Scan for the cell matching the given text and deliver its (X, Y) coordinate at center. 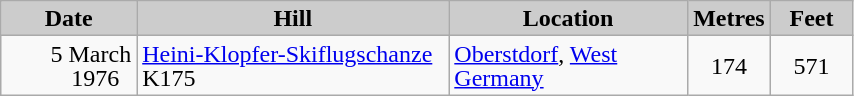
Date (69, 18)
Oberstdorf, West Germany (568, 66)
Location (568, 18)
Metres (728, 18)
Hill (293, 18)
571 (811, 66)
Heini-Klopfer-Skiflugschanze K175 (293, 66)
174 (728, 66)
Feet (811, 18)
5 March 1976 (69, 66)
